Search for the cell housing the specified text and yield its [X, Y] center coordinate. 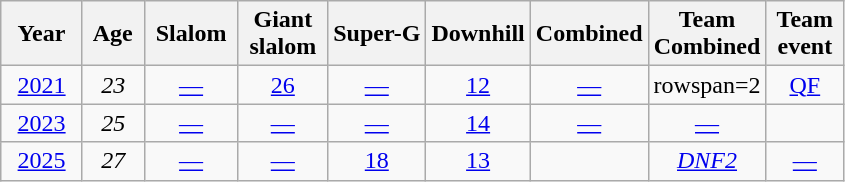
27 [113, 161]
QF [805, 85]
Super-G [377, 34]
26 [283, 85]
Team event [805, 34]
2023 [42, 123]
12 [478, 85]
Year [42, 34]
DNF2 [707, 161]
TeamCombined [707, 34]
Age [113, 34]
13 [478, 161]
25 [113, 123]
Slalom [191, 34]
23 [113, 85]
2025 [42, 161]
Combined [589, 34]
rowspan=2 [707, 85]
2021 [42, 85]
Giant slalom [283, 34]
14 [478, 123]
18 [377, 161]
Downhill [478, 34]
